Return the [X, Y] coordinate for the center point of the cell that contains the specified text.  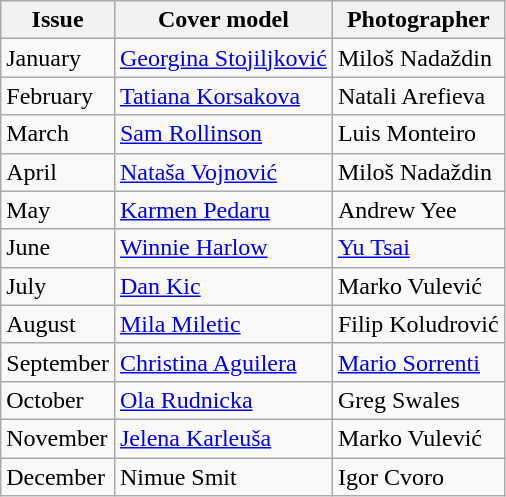
Tatiana Korsakova [223, 96]
January [58, 58]
December [58, 477]
February [58, 96]
Greg Swales [418, 400]
Sam Rollinson [223, 134]
Nimue Smit [223, 477]
Andrew Yee [418, 210]
Cover model [223, 20]
Nataša Vojnović [223, 172]
Photographer [418, 20]
Karmen Pedaru [223, 210]
Ola Rudnicka [223, 400]
Dan Kic [223, 286]
Mario Sorrenti [418, 362]
Winnie Harlow [223, 248]
Mila Miletic [223, 324]
September [58, 362]
November [58, 438]
June [58, 248]
Luis Monteiro [418, 134]
Natali Arefieva [418, 96]
August [58, 324]
Issue [58, 20]
Jelena Karleuša [223, 438]
March [58, 134]
Yu Tsai [418, 248]
July [58, 286]
October [58, 400]
Igor Cvoro [418, 477]
April [58, 172]
Filip Koludrović [418, 324]
Georgina Stojiljković [223, 58]
Christina Aguilera [223, 362]
May [58, 210]
